Capture the cell that displays the provided text and extract its [X, Y] central coordinate. 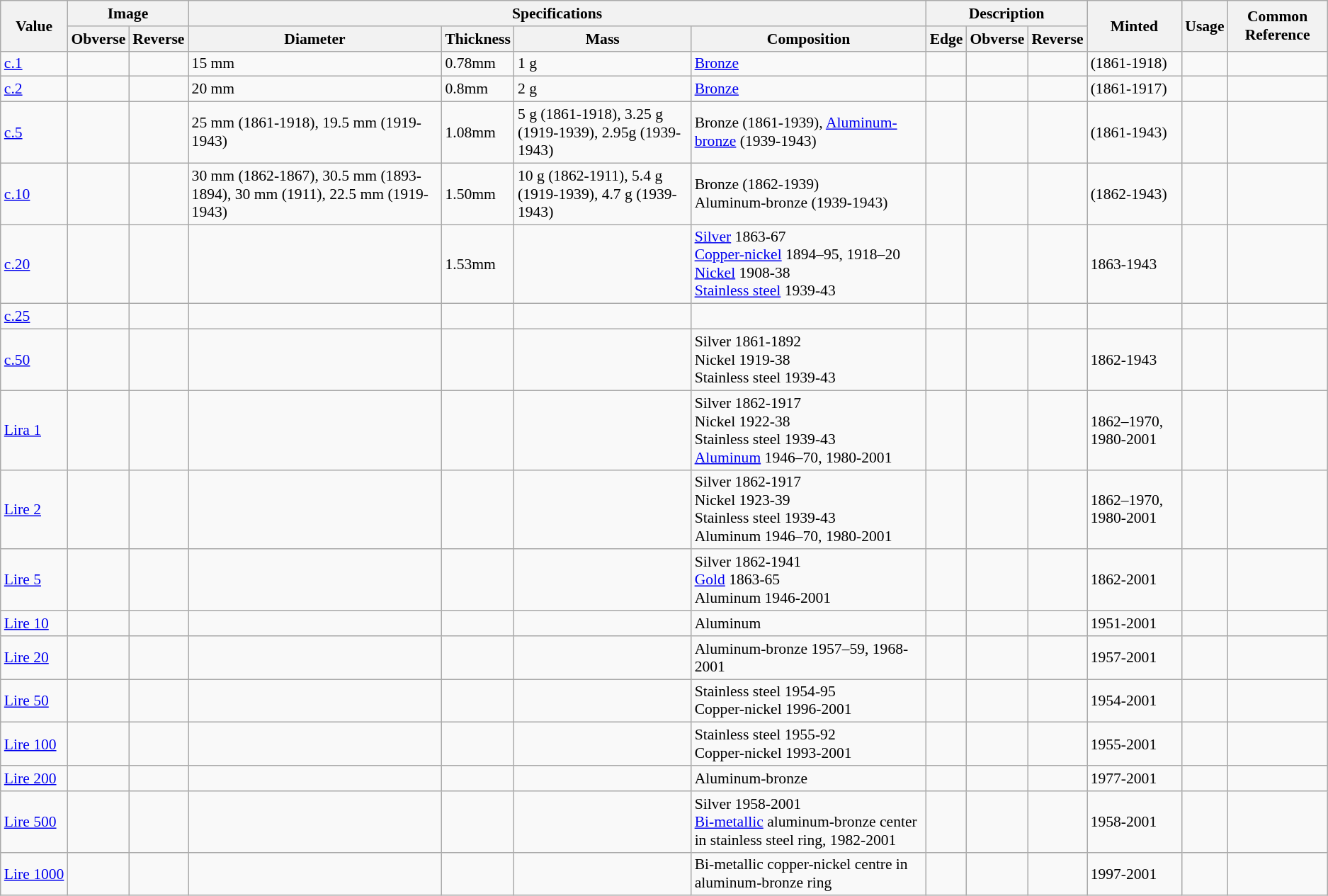
0.8mm [477, 89]
Bronze (1862-1939)Aluminum-bronze (1939-1943) [809, 194]
c.25 [34, 317]
Image [127, 13]
Lire 5 [34, 581]
Thickness [477, 39]
1863-1943 [1135, 264]
Diameter [315, 39]
1997-2001 [1135, 874]
Aluminum-bronze [809, 778]
Stainless steel 1955-92Copper-nickel 1993-2001 [809, 744]
Silver 1861-1892Nickel 1919-38Stainless steel 1939-43 [809, 360]
Aluminum [809, 623]
Lire 200 [34, 778]
1955-2001 [1135, 744]
Lire 100 [34, 744]
c.5 [34, 133]
Silver 1863-67Copper-nickel 1894–95, 1918–20Nickel 1908-38Stainless steel 1939-43 [809, 264]
(1861-1918) [1135, 64]
Lire 500 [34, 822]
Silver 1862-1917Nickel 1922-38Stainless steel 1939-43Aluminum 1946–70, 1980-2001 [809, 430]
Specifications [557, 13]
Lira 1 [34, 430]
25 mm (1861-1918), 19.5 mm (1919-1943) [315, 133]
1862-2001 [1135, 581]
(1861-1917) [1135, 89]
Edge [946, 39]
Silver 1862-1941Gold 1863-65Aluminum 1946-2001 [809, 581]
Lire 50 [34, 701]
c.20 [34, 264]
c.50 [34, 360]
Mass [603, 39]
5 g (1861-1918), 3.25 g (1919-1939), 2.95g (1939-1943) [603, 133]
(1861-1943) [1135, 133]
(1862-1943) [1135, 194]
10 g (1862-1911), 5.4 g (1919-1939), 4.7 g (1939-1943) [603, 194]
Bi-metallic copper-nickel centre in aluminum-bronze ring [809, 874]
20 mm [315, 89]
Lire 2 [34, 509]
30 mm (1862-1867), 30.5 mm (1893-1894), 30 mm (1911), 22.5 mm (1919-1943) [315, 194]
Common Reference [1278, 25]
Aluminum-bronze 1957–59, 1968-2001 [809, 657]
Minted [1135, 25]
1951-2001 [1135, 623]
c.2 [34, 89]
1977-2001 [1135, 778]
1954-2001 [1135, 701]
Composition [809, 39]
1958-2001 [1135, 822]
Stainless steel 1954-95Copper-nickel 1996-2001 [809, 701]
Usage [1204, 25]
2 g [603, 89]
Description [1007, 13]
1.53mm [477, 264]
1.08mm [477, 133]
Silver 1958-2001Bi-metallic aluminum-bronze center in stainless steel ring, 1982-2001 [809, 822]
15 mm [315, 64]
c.1 [34, 64]
1862-1943 [1135, 360]
0.78mm [477, 64]
1 g [603, 64]
Lire 10 [34, 623]
c.10 [34, 194]
1957-2001 [1135, 657]
Value [34, 25]
Lire 20 [34, 657]
Lire 1000 [34, 874]
Silver 1862-1917Nickel 1923-39Stainless steel 1939-43Aluminum 1946–70, 1980-2001 [809, 509]
Bronze (1861-1939), Aluminum-bronze (1939-1943) [809, 133]
1.50mm [477, 194]
